Provide the (X, Y) coordinate of the cell's center where the given text is located.  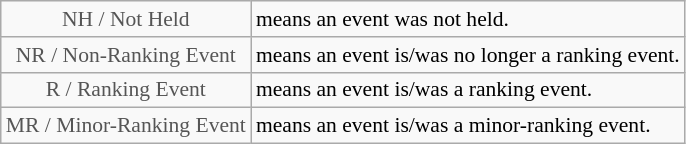
MR / Minor-Ranking Event (126, 126)
R / Ranking Event (126, 90)
NR / Non-Ranking Event (126, 55)
means an event was not held. (468, 19)
NH / Not Held (126, 19)
means an event is/was no longer a ranking event. (468, 55)
means an event is/was a ranking event. (468, 90)
means an event is/was a minor-ranking event. (468, 126)
